Output the [x, y] coordinate of the center of the cell containing the given text.  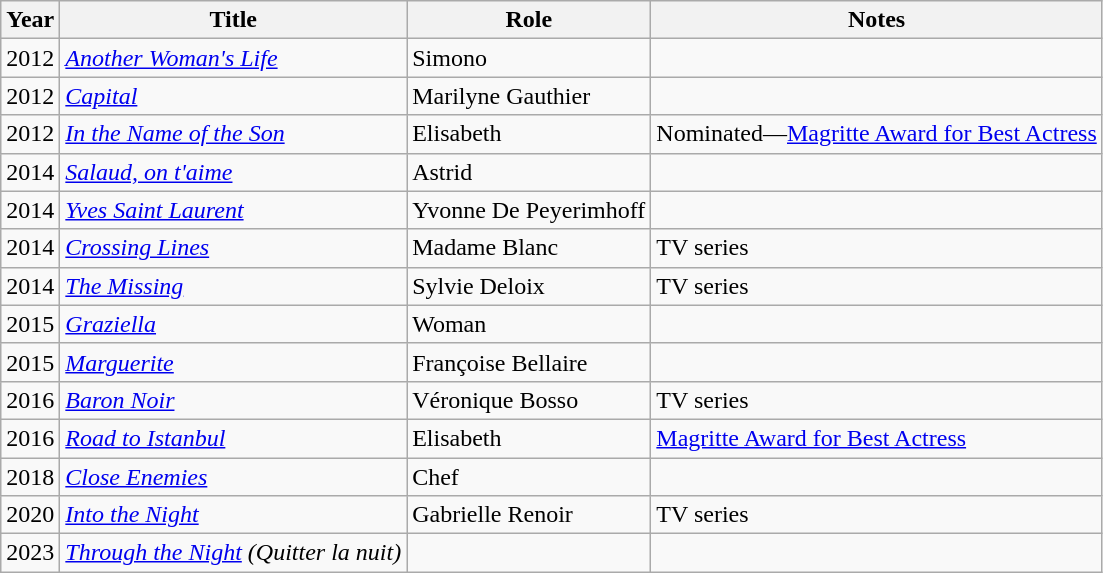
Chef [529, 477]
Yvonne De Peyerimhoff [529, 210]
Close Enemies [234, 477]
2020 [30, 515]
Woman [529, 324]
Through the Night (Quitter la nuit) [234, 553]
Magritte Award for Best Actress [876, 438]
Title [234, 20]
Capital [234, 96]
Sylvie Deloix [529, 286]
Salaud, on t'aime [234, 172]
2018 [30, 477]
Baron Noir [234, 400]
Marilyne Gauthier [529, 96]
Marguerite [234, 362]
Role [529, 20]
Françoise Bellaire [529, 362]
Nominated—Magritte Award for Best Actress [876, 134]
Gabrielle Renoir [529, 515]
Another Woman's Life [234, 58]
Crossing Lines [234, 248]
Madame Blanc [529, 248]
Into the Night [234, 515]
Graziella [234, 324]
Astrid [529, 172]
Simono [529, 58]
Notes [876, 20]
Road to Istanbul [234, 438]
The Missing [234, 286]
Véronique Bosso [529, 400]
Yves Saint Laurent [234, 210]
In the Name of the Son [234, 134]
2023 [30, 553]
Year [30, 20]
